Determine the [x, y] coordinate at the center of the cell enclosing the given text.  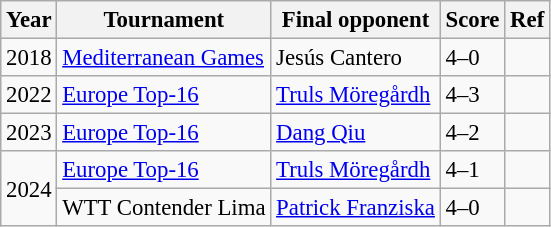
2023 [29, 133]
4–1 [472, 170]
Patrick Franziska [356, 208]
4–2 [472, 133]
Dang Qiu [356, 133]
2018 [29, 58]
4–3 [472, 95]
Jesús Cantero [356, 58]
Tournament [164, 20]
Ref [528, 20]
Year [29, 20]
Mediterranean Games [164, 58]
2024 [29, 188]
2022 [29, 95]
Score [472, 20]
Final opponent [356, 20]
WTT Contender Lima [164, 208]
